Return (x, y) of the center of cell containing provided text 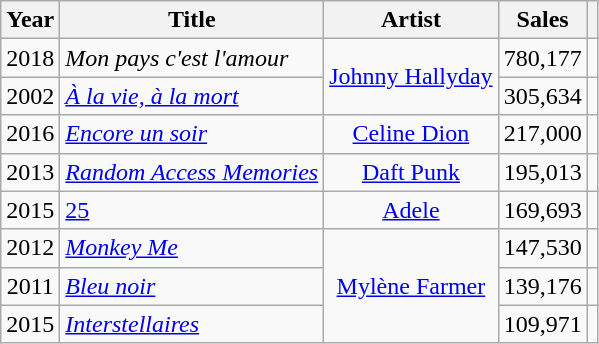
2013 (30, 172)
Mylène Farmer (411, 286)
Mon pays c'est l'amour (192, 58)
305,634 (542, 96)
Year (30, 20)
169,693 (542, 210)
2016 (30, 134)
Johnny Hallyday (411, 77)
Random Access Memories (192, 172)
Bleu noir (192, 286)
2018 (30, 58)
Monkey Me (192, 248)
Encore un soir (192, 134)
Daft Punk (411, 172)
147,530 (542, 248)
25 (192, 210)
217,000 (542, 134)
Sales (542, 20)
195,013 (542, 172)
780,177 (542, 58)
2011 (30, 286)
2012 (30, 248)
À la vie, à la mort (192, 96)
109,971 (542, 324)
Adele (411, 210)
139,176 (542, 286)
Artist (411, 20)
Interstellaires (192, 324)
2002 (30, 96)
Title (192, 20)
Celine Dion (411, 134)
